Return (X, Y) of the center of cell containing provided text 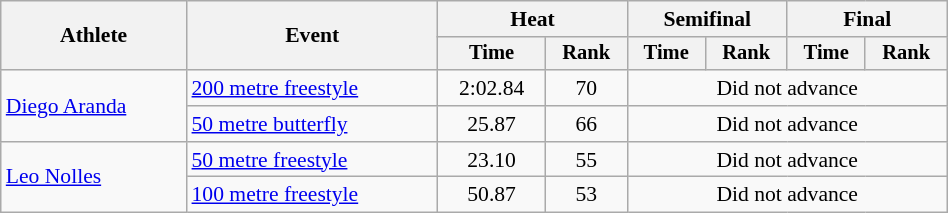
200 metre freestyle (312, 88)
70 (586, 88)
Heat (532, 19)
50 metre freestyle (312, 160)
Final (867, 19)
Athlete (94, 36)
Leo Nolles (94, 178)
Diego Aranda (94, 106)
100 metre freestyle (312, 195)
23.10 (492, 160)
Event (312, 36)
Semifinal (707, 19)
50 metre butterfly (312, 124)
25.87 (492, 124)
50.87 (492, 195)
55 (586, 160)
2:02.84 (492, 88)
53 (586, 195)
66 (586, 124)
